Identify which cell holds the provided text, then report its [x, y] central coordinate. 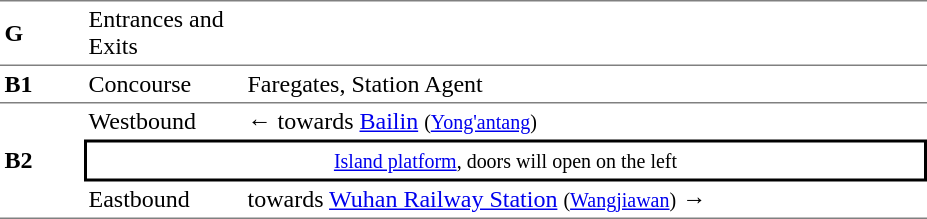
Faregates, Station Agent [585, 83]
Island platform, doors will open on the left [506, 161]
B2 [42, 160]
G [42, 32]
Entrances and Exits [164, 32]
B1 [42, 83]
Westbound [164, 121]
← towards Bailin (Yong'antang) [585, 121]
Concourse [164, 83]
